Provide the (x, y) coordinate of the cell's center where the given text is located.  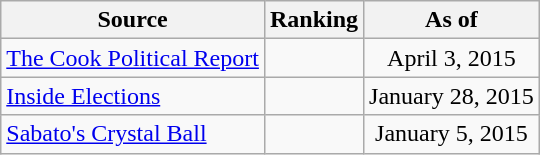
As of (452, 20)
January 28, 2015 (452, 96)
January 5, 2015 (452, 134)
Sabato's Crystal Ball (133, 134)
The Cook Political Report (133, 58)
Ranking (314, 20)
April 3, 2015 (452, 58)
Inside Elections (133, 96)
Source (133, 20)
